Scan for the cell matching the given text and deliver its [x, y] coordinate at center. 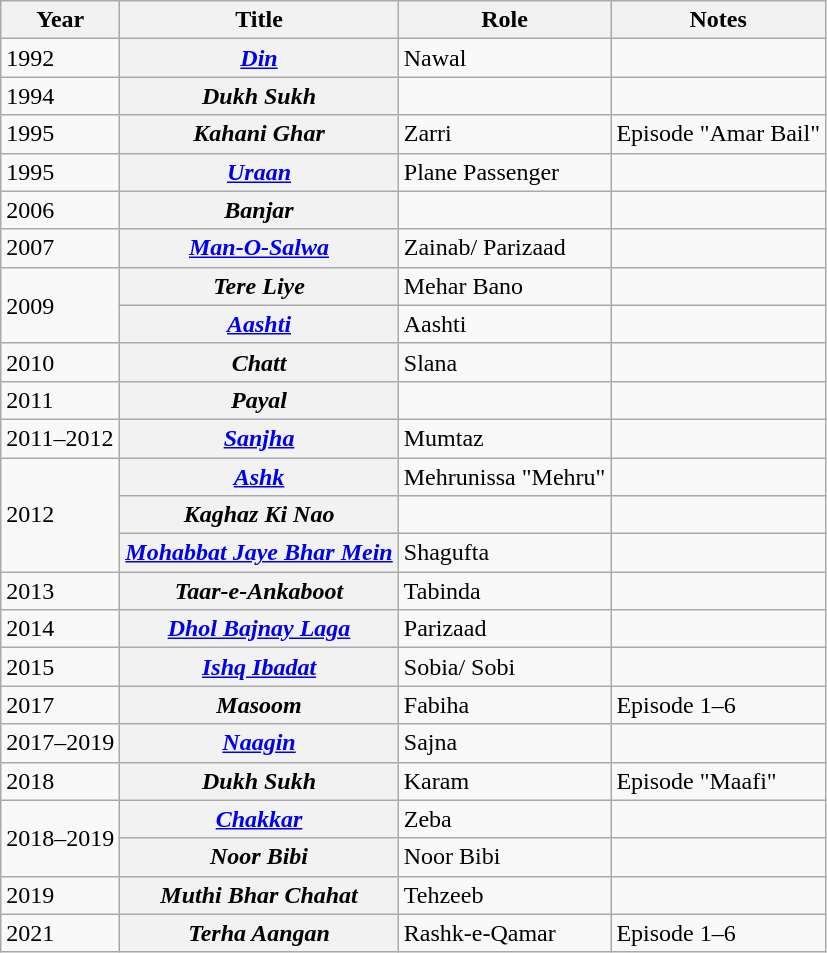
2006 [60, 210]
Shagufta [504, 553]
Sajna [504, 743]
Man-O-Salwa [259, 248]
Tere Liye [259, 286]
Mehrunissa "Mehru" [504, 477]
2012 [60, 515]
Sanjha [259, 438]
2017 [60, 705]
Muthi Bhar Chahat [259, 895]
2009 [60, 305]
Rashk-e-Qamar [504, 933]
2015 [60, 667]
Episode "Maafi" [718, 781]
Title [259, 20]
Terha Aangan [259, 933]
Kaghaz Ki Nao [259, 515]
Ishq Ibadat [259, 667]
Fabiha [504, 705]
2007 [60, 248]
Dhol Bajnay Laga [259, 629]
2014 [60, 629]
Uraan [259, 172]
Sobia/ Sobi [504, 667]
Taar-e-Ankaboot [259, 591]
Chakkar [259, 819]
2010 [60, 362]
Notes [718, 20]
Ashk [259, 477]
Din [259, 58]
Tehzeeb [504, 895]
Masoom [259, 705]
Zarri [504, 134]
Naagin [259, 743]
Episode "Amar Bail" [718, 134]
2017–2019 [60, 743]
Mumtaz [504, 438]
Role [504, 20]
2018 [60, 781]
2018–2019 [60, 838]
Zeba [504, 819]
2019 [60, 895]
Year [60, 20]
Zainab/ Parizaad [504, 248]
Mohabbat Jaye Bhar Mein [259, 553]
Nawal [504, 58]
Tabinda [504, 591]
Kahani Ghar [259, 134]
Parizaad [504, 629]
2011–2012 [60, 438]
2021 [60, 933]
1994 [60, 96]
Banjar [259, 210]
Payal [259, 400]
Plane Passenger [504, 172]
1992 [60, 58]
Mehar Bano [504, 286]
2013 [60, 591]
Chatt [259, 362]
Karam [504, 781]
Slana [504, 362]
2011 [60, 400]
